Pinpoint the cell where the given text exists, returning its (x, y) midpoint coordinate. 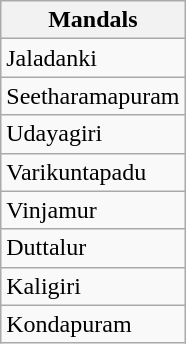
Kondapuram (93, 324)
Udayagiri (93, 134)
Jaladanki (93, 58)
Seetharamapuram (93, 96)
Varikuntapadu (93, 172)
Vinjamur (93, 210)
Duttalur (93, 248)
Kaligiri (93, 286)
Mandals (93, 20)
